Search for the cell housing the specified text and yield its [X, Y] center coordinate. 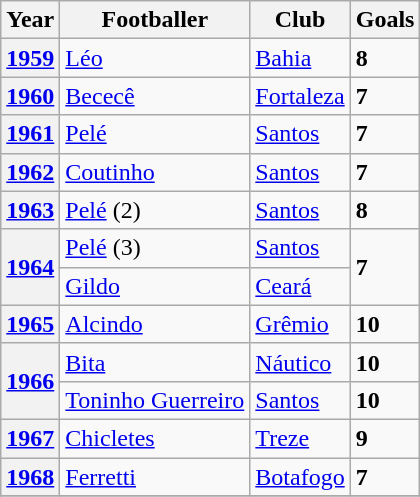
Grêmio [300, 324]
1960 [30, 96]
Léo [155, 58]
Fortaleza [300, 96]
Pelé (2) [155, 210]
Goals [385, 20]
1959 [30, 58]
Bahia [300, 58]
Náutico [300, 362]
1968 [30, 477]
1963 [30, 210]
Coutinho [155, 172]
Pelé (3) [155, 248]
1962 [30, 172]
1964 [30, 267]
Toninho Guerreiro [155, 400]
Bita [155, 362]
Ferretti [155, 477]
Treze [300, 438]
1967 [30, 438]
Ceará [300, 286]
Pelé [155, 134]
Club [300, 20]
1966 [30, 381]
9 [385, 438]
Year [30, 20]
1965 [30, 324]
Footballer [155, 20]
Bececê [155, 96]
Chicletes [155, 438]
Alcindo [155, 324]
Botafogo [300, 477]
1961 [30, 134]
Gildo [155, 286]
